Return the [X, Y] coordinate for the center point of the cell that contains the specified text.  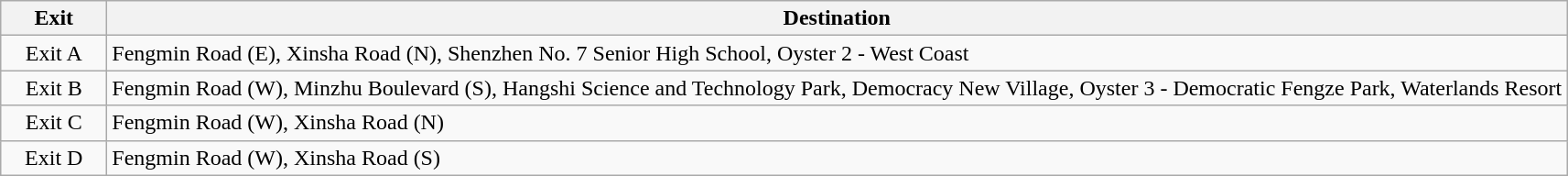
Exit A [54, 53]
Fengmin Road (W), Xinsha Road (S) [837, 158]
Fengmin Road (W), Xinsha Road (N) [837, 123]
Exit D [54, 158]
Exit C [54, 123]
Exit [54, 18]
Fengmin Road (E), Xinsha Road (N), Shenzhen No. 7 Senior High School, Oyster 2 - West Coast [837, 53]
Destination [837, 18]
Exit B [54, 88]
